Find where the given text appears and provide that cell's center as (X, Y) coordinate. 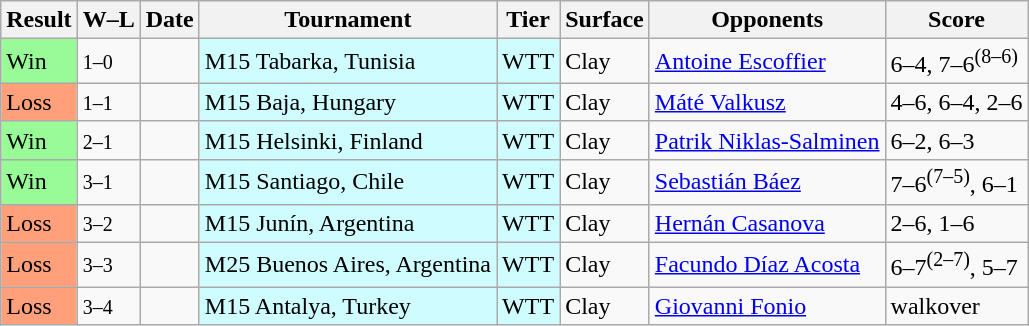
walkover (956, 306)
3–1 (108, 182)
Opponents (767, 20)
Score (956, 20)
2–1 (108, 140)
3–3 (108, 264)
Tournament (348, 20)
Sebastián Báez (767, 182)
M15 Junín, Argentina (348, 223)
M15 Tabarka, Tunisia (348, 62)
3–4 (108, 306)
Giovanni Fonio (767, 306)
M15 Helsinki, Finland (348, 140)
Antoine Escoffier (767, 62)
6–4, 7–6(8–6) (956, 62)
M25 Buenos Aires, Argentina (348, 264)
Patrik Niklas-Salminen (767, 140)
M15 Santiago, Chile (348, 182)
M15 Antalya, Turkey (348, 306)
Hernán Casanova (767, 223)
Facundo Díaz Acosta (767, 264)
6–2, 6–3 (956, 140)
7–6(7–5), 6–1 (956, 182)
1–1 (108, 102)
Tier (528, 20)
6–7(2–7), 5–7 (956, 264)
Máté Valkusz (767, 102)
3–2 (108, 223)
Result (39, 20)
Surface (605, 20)
W–L (108, 20)
M15 Baja, Hungary (348, 102)
2–6, 1–6 (956, 223)
Date (170, 20)
1–0 (108, 62)
4–6, 6–4, 2–6 (956, 102)
